Extract the (X, Y) coordinate from the center of the cell holding the provided text.  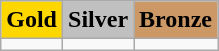
Bronze (176, 20)
Silver (98, 20)
Gold (32, 20)
